Find where the given text appears and provide that cell's center as (x, y) coordinate. 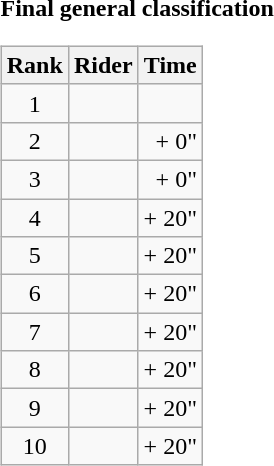
2 (34, 141)
9 (34, 408)
Time (170, 65)
6 (34, 294)
Rank (34, 65)
7 (34, 332)
1 (34, 103)
5 (34, 256)
8 (34, 370)
Rider (103, 65)
10 (34, 446)
4 (34, 217)
3 (34, 179)
